Determine the (X, Y) coordinate at the center of the cell enclosing the given text.  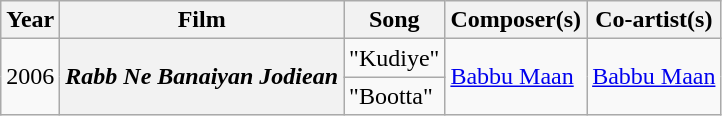
"Kudiye" (394, 58)
Rabb Ne Banaiyan Jodiean (202, 77)
2006 (30, 77)
Film (202, 20)
Song (394, 20)
Year (30, 20)
Co-artist(s) (654, 20)
"Bootta" (394, 96)
Composer(s) (516, 20)
